For the text-containing cell, return its midpoint in [X, Y] coordinate format. 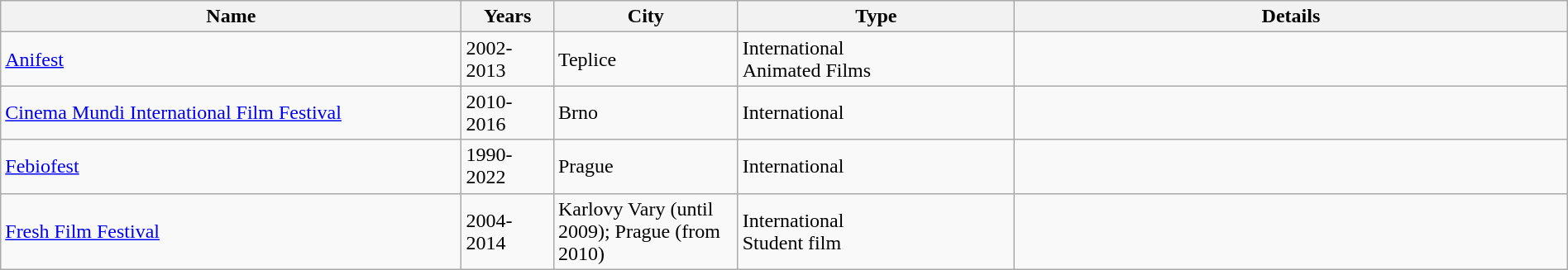
Type [876, 17]
1990-2022 [508, 167]
Teplice [645, 59]
Cinema Mundi International Film Festival [232, 112]
2002-2013 [508, 59]
Anifest [232, 59]
InternationalStudent film [876, 231]
Karlovy Vary (until 2009); Prague (from 2010) [645, 231]
Prague [645, 167]
2004-2014 [508, 231]
Name [232, 17]
2010-2016 [508, 112]
Details [1292, 17]
City [645, 17]
InternationalAnimated Films [876, 59]
Years [508, 17]
Febiofest [232, 167]
Fresh Film Festival [232, 231]
Brno [645, 112]
